Extract the [x, y] coordinate from the center of the cell holding the provided text.  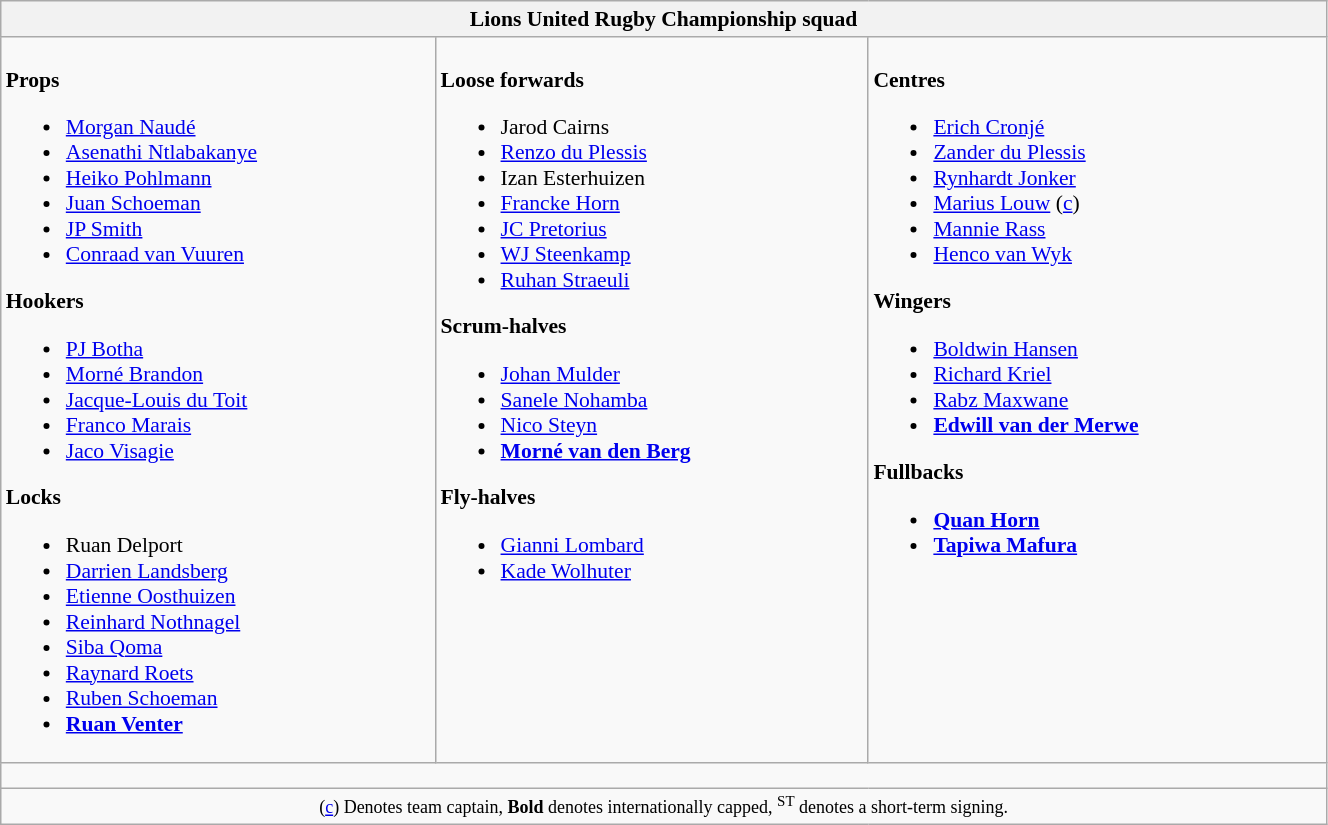
(c) Denotes team captain, Bold denotes internationally capped, ST denotes a short-term signing. [664, 806]
Lions United Rugby Championship squad [664, 19]
